Find where the given text appears and provide that cell's center as (x, y) coordinate. 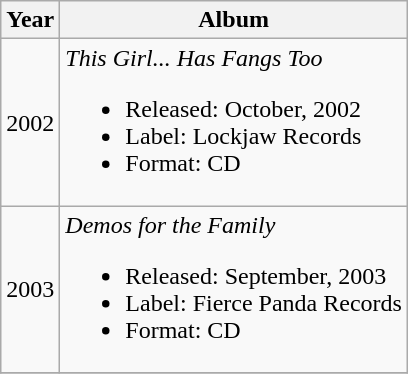
2003 (30, 290)
Year (30, 20)
Album (234, 20)
Demos for the FamilyReleased: September, 2003Label: Fierce Panda RecordsFormat: CD (234, 290)
This Girl... Has Fangs TooReleased: October, 2002Label: Lockjaw RecordsFormat: CD (234, 122)
2002 (30, 122)
